Find where the given text appears and provide that cell's center as [x, y] coordinate. 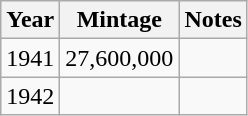
Year [30, 20]
27,600,000 [120, 58]
Notes [213, 20]
1942 [30, 96]
Mintage [120, 20]
1941 [30, 58]
